Output the [X, Y] coordinate of the center of the cell containing the given text.  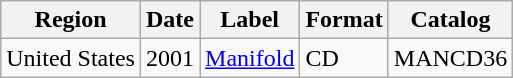
United States [71, 58]
Manifold [250, 58]
Catalog [450, 20]
Format [344, 20]
CD [344, 58]
Region [71, 20]
2001 [170, 58]
Date [170, 20]
Label [250, 20]
MANCD36 [450, 58]
